Detect which cell encompasses the target text, then output its (x, y) center coordinate. 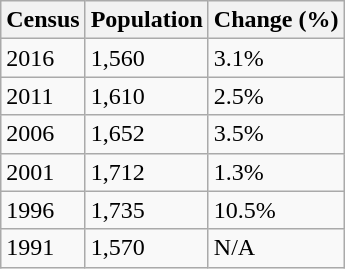
1991 (43, 248)
1,712 (146, 172)
1,610 (146, 96)
Population (146, 20)
10.5% (276, 210)
1,652 (146, 134)
Census (43, 20)
1,560 (146, 58)
3.1% (276, 58)
2001 (43, 172)
2006 (43, 134)
2016 (43, 58)
1996 (43, 210)
2011 (43, 96)
Change (%) (276, 20)
3.5% (276, 134)
2.5% (276, 96)
N/A (276, 248)
1,735 (146, 210)
1.3% (276, 172)
1,570 (146, 248)
